Search for the cell housing the specified text and yield its [X, Y] center coordinate. 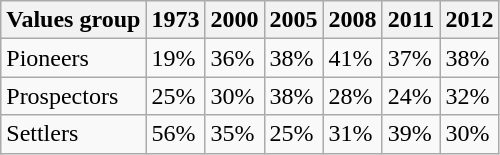
41% [352, 58]
19% [176, 58]
35% [234, 134]
28% [352, 96]
2011 [411, 20]
Values group [74, 20]
32% [470, 96]
56% [176, 134]
24% [411, 96]
36% [234, 58]
Prospectors [74, 96]
2005 [294, 20]
31% [352, 134]
Pioneers [74, 58]
1973 [176, 20]
2012 [470, 20]
2000 [234, 20]
39% [411, 134]
Settlers [74, 134]
2008 [352, 20]
37% [411, 58]
